Extract the [X, Y] coordinate from the center of the cell holding the provided text.  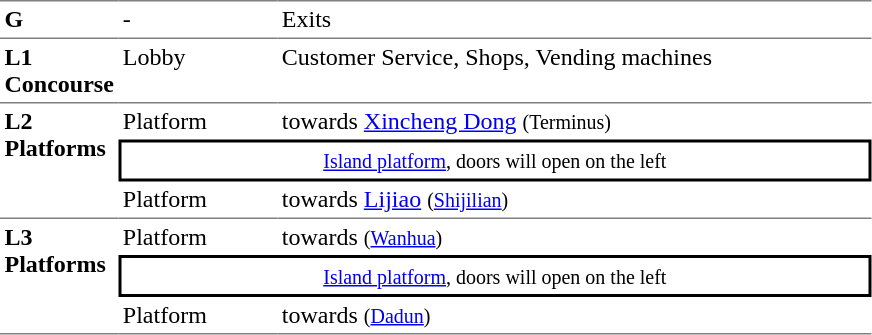
- [198, 19]
towards Lijiao (Shijilian) [574, 201]
towards (Dadun) [574, 316]
Exits [574, 19]
L1Concourse [59, 71]
L2Platforms [59, 162]
towards Xincheng Dong (Terminus) [574, 122]
Lobby [198, 71]
Customer Service, Shops, Vending machines [574, 71]
towards (Wanhua) [574, 237]
G [59, 19]
L3Platforms [59, 277]
